Return [X, Y] of the center of cell containing provided text 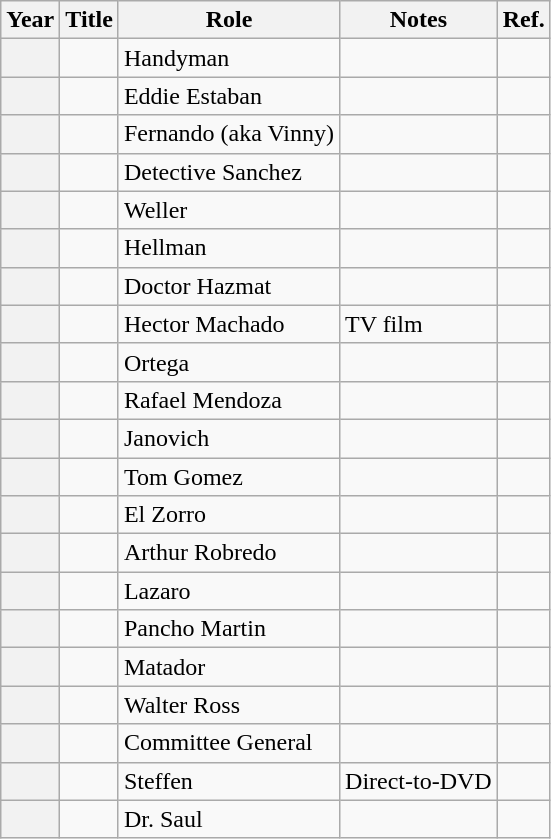
Hector Machado [228, 324]
Year [30, 20]
Lazaro [228, 591]
Steffen [228, 781]
Doctor Hazmat [228, 286]
Ortega [228, 362]
Eddie Estaban [228, 96]
Ref. [524, 20]
Pancho Martin [228, 629]
Direct-to-DVD [419, 781]
Arthur Robredo [228, 553]
Dr. Saul [228, 819]
Role [228, 20]
Matador [228, 667]
Tom Gomez [228, 477]
TV film [419, 324]
Fernando (aka Vinny) [228, 134]
Hellman [228, 248]
Detective Sanchez [228, 172]
Title [90, 20]
Janovich [228, 438]
Handyman [228, 58]
Weller [228, 210]
Walter Ross [228, 705]
Committee General [228, 743]
Notes [419, 20]
Rafael Mendoza [228, 400]
El Zorro [228, 515]
